Search for the cell housing the specified text and yield its (X, Y) center coordinate. 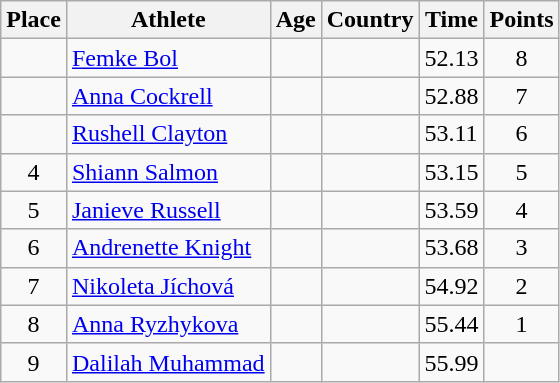
Country (370, 20)
Nikoleta Jíchová (168, 286)
52.13 (452, 58)
55.99 (452, 362)
Femke Bol (168, 58)
Rushell Clayton (168, 134)
53.59 (452, 210)
9 (34, 362)
Shiann Salmon (168, 172)
53.68 (452, 248)
Age (296, 20)
55.44 (452, 324)
54.92 (452, 286)
Dalilah Muhammad (168, 362)
53.11 (452, 134)
52.88 (452, 96)
Janieve Russell (168, 210)
Anna Ryzhykova (168, 324)
Time (452, 20)
Anna Cockrell (168, 96)
Place (34, 20)
53.15 (452, 172)
1 (522, 324)
Athlete (168, 20)
Points (522, 20)
2 (522, 286)
3 (522, 248)
Andrenette Knight (168, 248)
